For the text-containing cell, return its midpoint in [x, y] coordinate format. 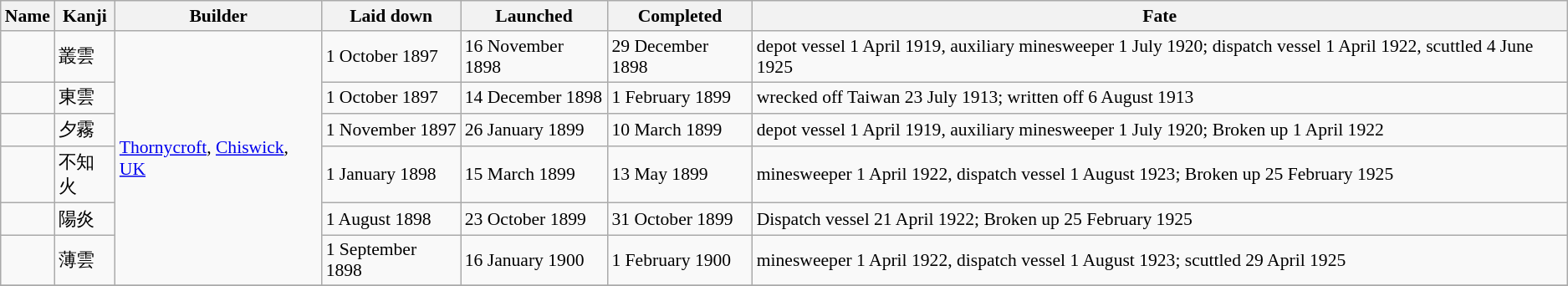
23 October 1899 [534, 219]
不知火 [85, 174]
Dispatch vessel 21 April 1922; Broken up 25 February 1925 [1160, 219]
1 January 1898 [391, 174]
Name [28, 16]
Laid down [391, 16]
Fate [1160, 16]
1 August 1898 [391, 219]
minesweeper 1 April 1922, dispatch vessel 1 August 1923; Broken up 25 February 1925 [1160, 174]
10 March 1899 [679, 130]
1 September 1898 [391, 261]
夕霧 [85, 130]
1 February 1900 [679, 261]
薄雲 [85, 261]
13 May 1899 [679, 174]
Launched [534, 16]
Kanji [85, 16]
31 October 1899 [679, 219]
1 November 1897 [391, 130]
14 December 1898 [534, 99]
depot vessel 1 April 1919, auxiliary minesweeper 1 July 1920; dispatch vessel 1 April 1922, scuttled 4 June 1925 [1160, 57]
15 March 1899 [534, 174]
26 January 1899 [534, 130]
minesweeper 1 April 1922, dispatch vessel 1 August 1923; scuttled 29 April 1925 [1160, 261]
東雲 [85, 99]
叢雲 [85, 57]
陽炎 [85, 219]
16 January 1900 [534, 261]
wrecked off Taiwan 23 July 1913; written off 6 August 1913 [1160, 99]
Completed [679, 16]
Builder [219, 16]
1 February 1899 [679, 99]
16 November 1898 [534, 57]
depot vessel 1 April 1919, auxiliary minesweeper 1 July 1920; Broken up 1 April 1922 [1160, 130]
Thornycroft, Chiswick, UK [219, 159]
29 December 1898 [679, 57]
